Return the (X, Y) coordinate for the center point of the cell that contains the specified text.  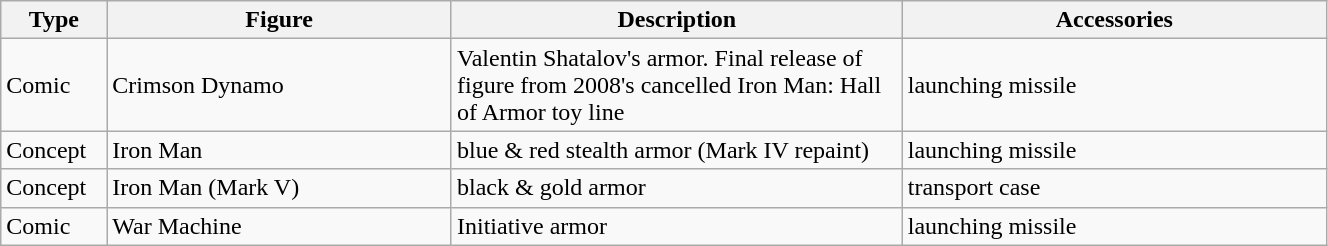
Figure (280, 20)
War Machine (280, 226)
Initiative armor (676, 226)
Valentin Shatalov's armor. Final release of figure from 2008's cancelled Iron Man: Hall of Armor toy line (676, 85)
blue & red stealth armor (Mark IV repaint) (676, 150)
Accessories (1114, 20)
Type (54, 20)
transport case (1114, 188)
Description (676, 20)
Iron Man (280, 150)
Iron Man (Mark V) (280, 188)
black & gold armor (676, 188)
Crimson Dynamo (280, 85)
